Output the [x, y] coordinate of the center of the cell containing the given text.  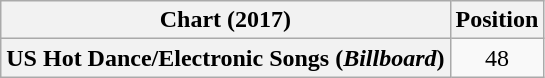
48 [497, 58]
US Hot Dance/Electronic Songs (Billboard) [226, 58]
Chart (2017) [226, 20]
Position [497, 20]
